Find where the given text appears and provide that cell's center as [x, y] coordinate. 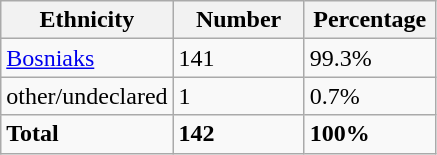
other/undeclared [87, 96]
0.7% [370, 96]
99.3% [370, 58]
142 [238, 134]
Total [87, 134]
141 [238, 58]
Ethnicity [87, 20]
Bosniaks [87, 58]
Percentage [370, 20]
1 [238, 96]
Number [238, 20]
100% [370, 134]
